For the text-containing cell, return its midpoint in [X, Y] coordinate format. 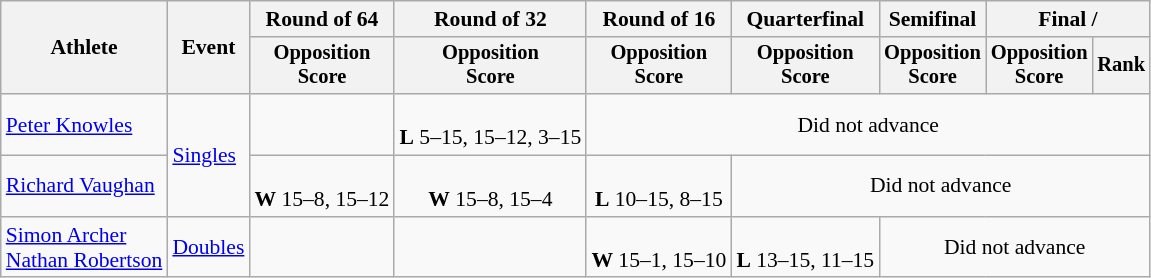
Athlete [84, 48]
Event [208, 48]
Round of 16 [658, 19]
W 15–8, 15–4 [490, 186]
Simon ArcherNathan Robertson [84, 248]
W 15–1, 15–10 [658, 248]
Peter Knowles [84, 124]
Quarterfinal [805, 19]
Richard Vaughan [84, 186]
L 5–15, 15–12, 3–15 [490, 124]
Singles [208, 155]
W 15–8, 15–12 [322, 186]
L 10–15, 8–15 [658, 186]
Final / [1068, 19]
Round of 64 [322, 19]
Semifinal [932, 19]
Rank [1121, 66]
L 13–15, 11–15 [805, 248]
Doubles [208, 248]
Round of 32 [490, 19]
